Identify which cell holds the provided text, then report its (x, y) central coordinate. 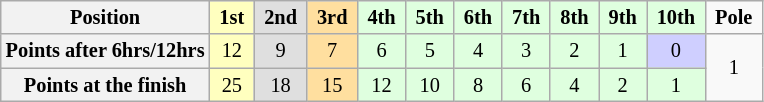
5 (430, 51)
4th (381, 17)
8th (574, 17)
10th (676, 17)
0 (676, 51)
15 (332, 85)
10 (430, 85)
5th (430, 17)
7 (332, 51)
6th (478, 17)
8 (478, 85)
7th (526, 17)
Points at the finish (106, 85)
Position (106, 17)
18 (280, 85)
Pole (734, 17)
3 (526, 51)
9th (622, 17)
25 (232, 85)
Points after 6hrs/12hrs (106, 51)
1st (232, 17)
2nd (280, 17)
9 (280, 51)
3rd (332, 17)
